Return the (x, y) coordinate for the center point of the cell that contains the specified text.  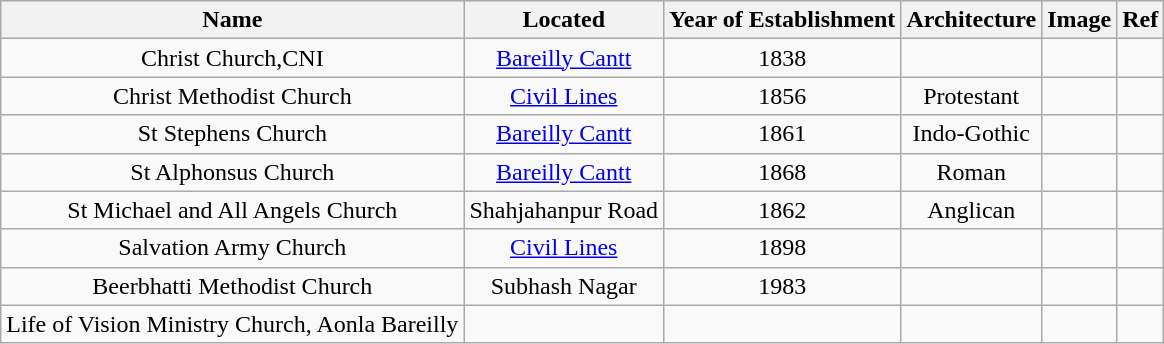
1856 (782, 96)
Image (1080, 20)
Life of Vision Ministry Church, Aonla Bareilly (232, 324)
1861 (782, 134)
Anglican (972, 210)
Ref (1140, 20)
Christ Church,CNI (232, 58)
St Michael and All Angels Church (232, 210)
Shahjahanpur Road (564, 210)
1868 (782, 172)
1983 (782, 286)
Beerbhatti Methodist Church (232, 286)
St Stephens Church (232, 134)
Protestant (972, 96)
Architecture (972, 20)
1862 (782, 210)
Name (232, 20)
1838 (782, 58)
Year of Establishment (782, 20)
Salvation Army Church (232, 248)
Located (564, 20)
Roman (972, 172)
Subhash Nagar (564, 286)
1898 (782, 248)
Indo-Gothic (972, 134)
St Alphonsus Church (232, 172)
Christ Methodist Church (232, 96)
